Extract the (X, Y) coordinate from the center of the cell holding the provided text.  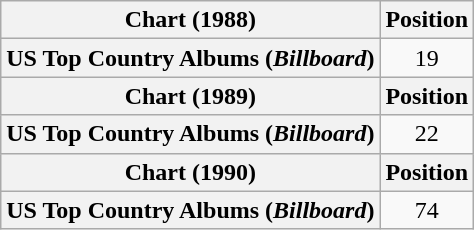
Chart (1990) (190, 172)
Chart (1989) (190, 96)
22 (427, 134)
19 (427, 58)
Chart (1988) (190, 20)
74 (427, 210)
